Determine the [x, y] coordinate at the center of the cell enclosing the given text.  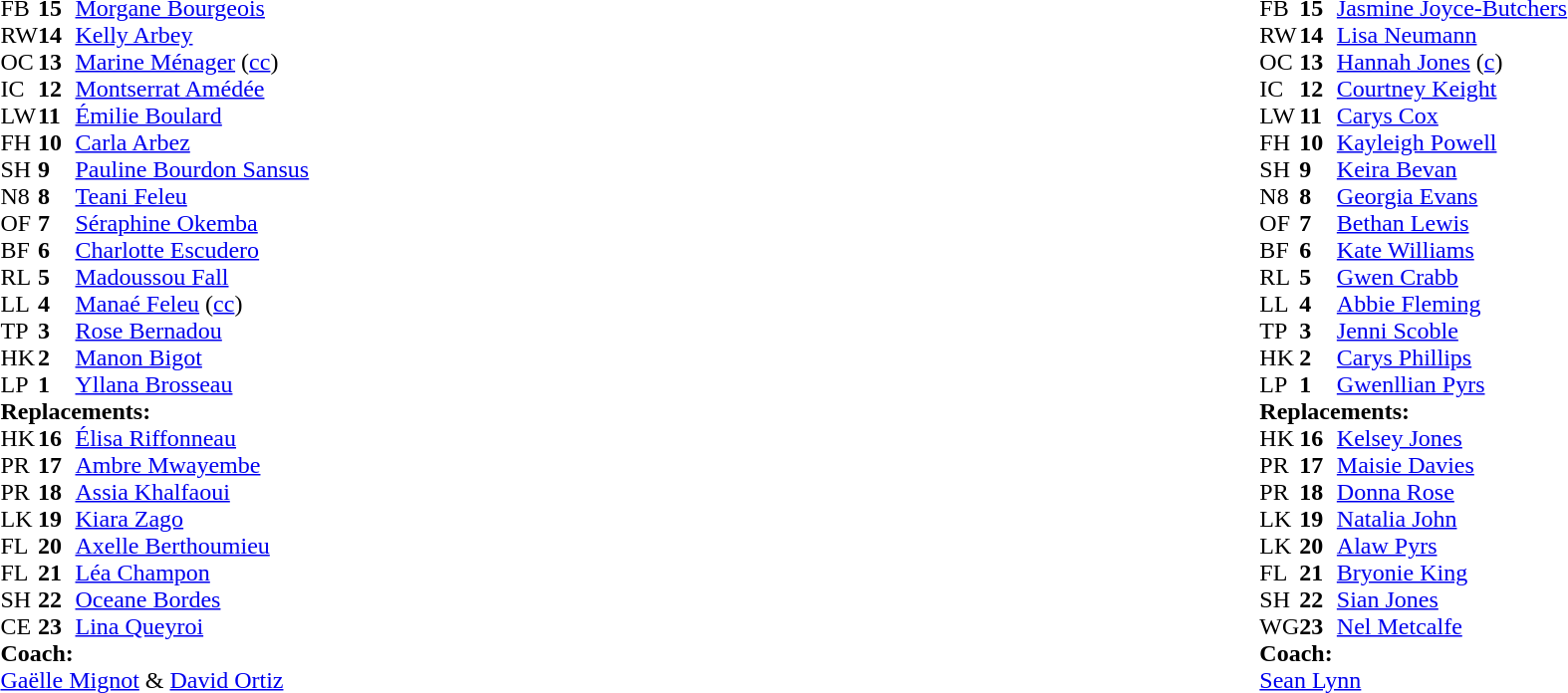
Oceane Bordes [193, 599]
Montserrat Amédée [193, 90]
Lisa Neumann [1452, 36]
Kelly Arbey [193, 36]
Ambre Mwayembe [193, 466]
Abbie Fleming [1452, 305]
Alaw Pyrs [1452, 546]
Courtney Keight [1452, 90]
Bryonie King [1452, 574]
Kiara Zago [193, 520]
Madoussou Fall [193, 277]
Carys Cox [1452, 115]
Marine Ménager (cc) [193, 62]
Teani Feleu [193, 197]
Carys Phillips [1452, 358]
Sian Jones [1452, 599]
Kate Williams [1452, 251]
Émilie Boulard [193, 115]
Séraphine Okemba [193, 223]
Manaé Feleu (cc) [193, 305]
Hannah Jones (c) [1452, 62]
Élisa Riffonneau [193, 438]
Gwenllian Pyrs [1452, 384]
Kayleigh Powell [1452, 143]
Charlotte Escudero [193, 251]
CE [19, 627]
Léa Champon [193, 574]
Carla Arbez [193, 143]
Bethan Lewis [1452, 223]
Yllana Brosseau [193, 384]
Gwen Crabb [1452, 277]
Pauline Bourdon Sansus [193, 169]
Assia Khalfaoui [193, 492]
Manon Bigot [193, 358]
Natalia John [1452, 520]
Keira Bevan [1452, 169]
Nel Metcalfe [1452, 627]
Lina Queyroi [193, 627]
Rose Bernadou [193, 331]
Axelle Berthoumieu [193, 546]
Maisie Davies [1452, 466]
Donna Rose [1452, 492]
Jenni Scoble [1452, 331]
Georgia Evans [1452, 197]
WG [1279, 627]
Kelsey Jones [1452, 438]
